Find where the given text appears and provide that cell's center as [X, Y] coordinate. 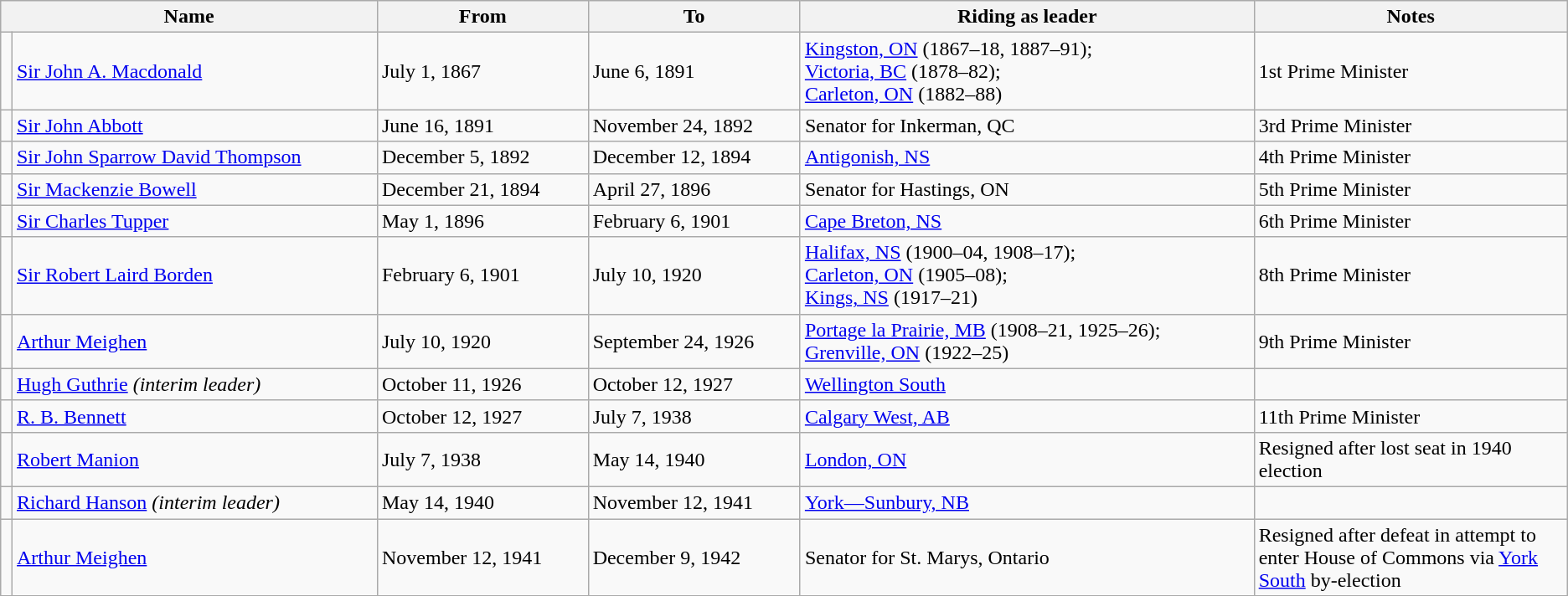
June 16, 1891 [482, 126]
Sir Charles Tupper [194, 221]
Senator for Inkerman, QC [1027, 126]
From [482, 17]
July 1, 1867 [482, 71]
September 24, 1926 [694, 342]
1st Prime Minister [1411, 71]
Sir Mackenzie Bowell [194, 189]
8th Prime Minister [1411, 275]
December 9, 1942 [694, 557]
November 24, 1892 [694, 126]
May 1, 1896 [482, 221]
Halifax, NS (1900–04, 1908–17);Carleton, ON (1905–08);Kings, NS (1917–21) [1027, 275]
December 5, 1892 [482, 157]
Sir John Abbott [194, 126]
Riding as leader [1027, 17]
London, ON [1027, 459]
Kingston, ON (1867–18, 1887–91);Victoria, BC (1878–82);Carleton, ON (1882–88) [1027, 71]
Calgary West, AB [1027, 416]
Hugh Guthrie (interim leader) [194, 384]
Notes [1411, 17]
R. B. Bennett [194, 416]
Richard Hanson (interim leader) [194, 502]
Portage la Prairie, MB (1908–21, 1925–26);Grenville, ON (1922–25) [1027, 342]
Sir John Sparrow David Thompson [194, 157]
York—Sunbury, NB [1027, 502]
Robert Manion [194, 459]
Senator for St. Marys, Ontario [1027, 557]
Cape Breton, NS [1027, 221]
Name [189, 17]
Resigned after lost seat in 1940 election [1411, 459]
Antigonish, NS [1027, 157]
Resigned after defeat in attempt to enter House of Commons via York South by-election [1411, 557]
9th Prime Minister [1411, 342]
3rd Prime Minister [1411, 126]
Sir John A. Macdonald [194, 71]
April 27, 1896 [694, 189]
6th Prime Minister [1411, 221]
Wellington South [1027, 384]
December 12, 1894 [694, 157]
4th Prime Minister [1411, 157]
December 21, 1894 [482, 189]
5th Prime Minister [1411, 189]
Senator for Hastings, ON [1027, 189]
June 6, 1891 [694, 71]
Sir Robert Laird Borden [194, 275]
11th Prime Minister [1411, 416]
October 11, 1926 [482, 384]
To [694, 17]
